Output the [x, y] coordinate of the center of the cell containing the given text.  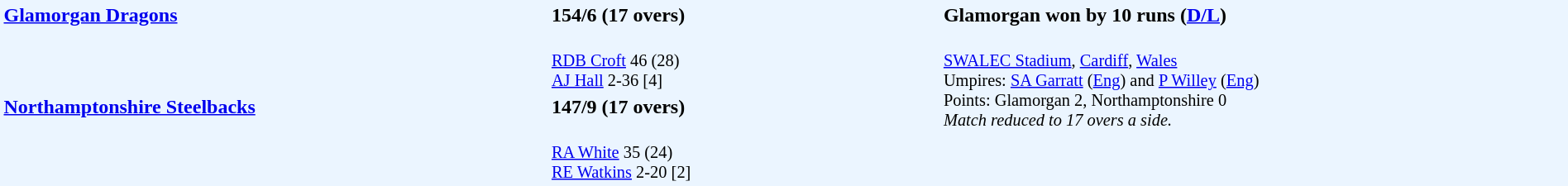
147/9 (17 overs) [744, 107]
RDB Croft 46 (28) AJ Hall 2-36 [4] [744, 61]
RA White 35 (24) RE Watkins 2-20 [2] [744, 152]
SWALEC Stadium, Cardiff, Wales Umpires: SA Garratt (Eng) and P Willey (Eng) Points: Glamorgan 2, Northamptonshire 0Match reduced to 17 overs a side. [1254, 107]
Glamorgan won by 10 runs (D/L) [1254, 15]
Glamorgan Dragons [275, 47]
154/6 (17 overs) [744, 15]
Northamptonshire Steelbacks [275, 139]
